Return [x, y] of the center of cell containing provided text 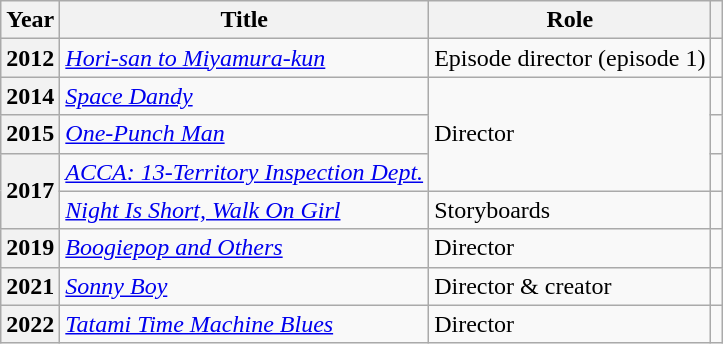
2012 [30, 58]
Year [30, 20]
One-Punch Man [244, 134]
ACCA: 13-Territory Inspection Dept. [244, 172]
Night Is Short, Walk On Girl [244, 210]
Title [244, 20]
Role [570, 20]
2014 [30, 96]
Episode director (episode 1) [570, 58]
Hori-san to Miyamura-kun [244, 58]
2019 [30, 248]
2017 [30, 191]
2021 [30, 286]
Director & creator [570, 286]
Tatami Time Machine Blues [244, 324]
Sonny Boy [244, 286]
Boogiepop and Others [244, 248]
2022 [30, 324]
2015 [30, 134]
Storyboards [570, 210]
Space Dandy [244, 96]
